Return (x, y) of the center of cell containing provided text 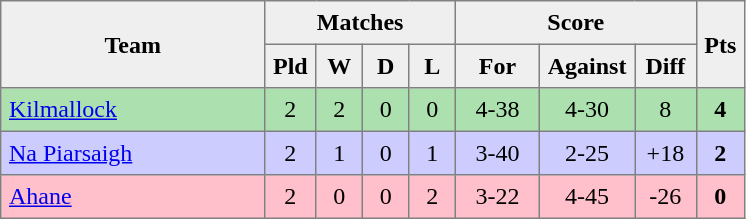
Pld (290, 66)
-26 (666, 197)
2-25 (586, 153)
3-40 (497, 153)
D (385, 66)
4 (720, 110)
Ahane (133, 197)
Matches (360, 23)
+18 (666, 153)
4-30 (586, 110)
Kilmallock (133, 110)
3-22 (497, 197)
Score (576, 23)
Na Piarsaigh (133, 153)
For (497, 66)
Pts (720, 44)
Against (586, 66)
Diff (666, 66)
L (432, 66)
4-38 (497, 110)
4-45 (586, 197)
W (339, 66)
Team (133, 44)
8 (666, 110)
